For the text-containing cell, return its midpoint in (X, Y) coordinate format. 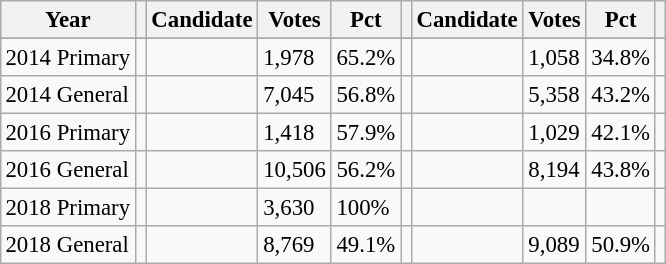
5,358 (554, 95)
2018 Primary (68, 208)
1,978 (294, 57)
10,506 (294, 170)
Year (68, 20)
100% (366, 208)
57.9% (366, 133)
50.9% (620, 245)
8,194 (554, 170)
65.2% (366, 57)
1,058 (554, 57)
2016 Primary (68, 133)
2014 Primary (68, 57)
49.1% (366, 245)
34.8% (620, 57)
2016 General (68, 170)
7,045 (294, 95)
3,630 (294, 208)
56.8% (366, 95)
2018 General (68, 245)
56.2% (366, 170)
1,029 (554, 133)
1,418 (294, 133)
9,089 (554, 245)
42.1% (620, 133)
2014 General (68, 95)
43.2% (620, 95)
43.8% (620, 170)
8,769 (294, 245)
